Extract the (x, y) coordinate from the center of the cell holding the provided text.  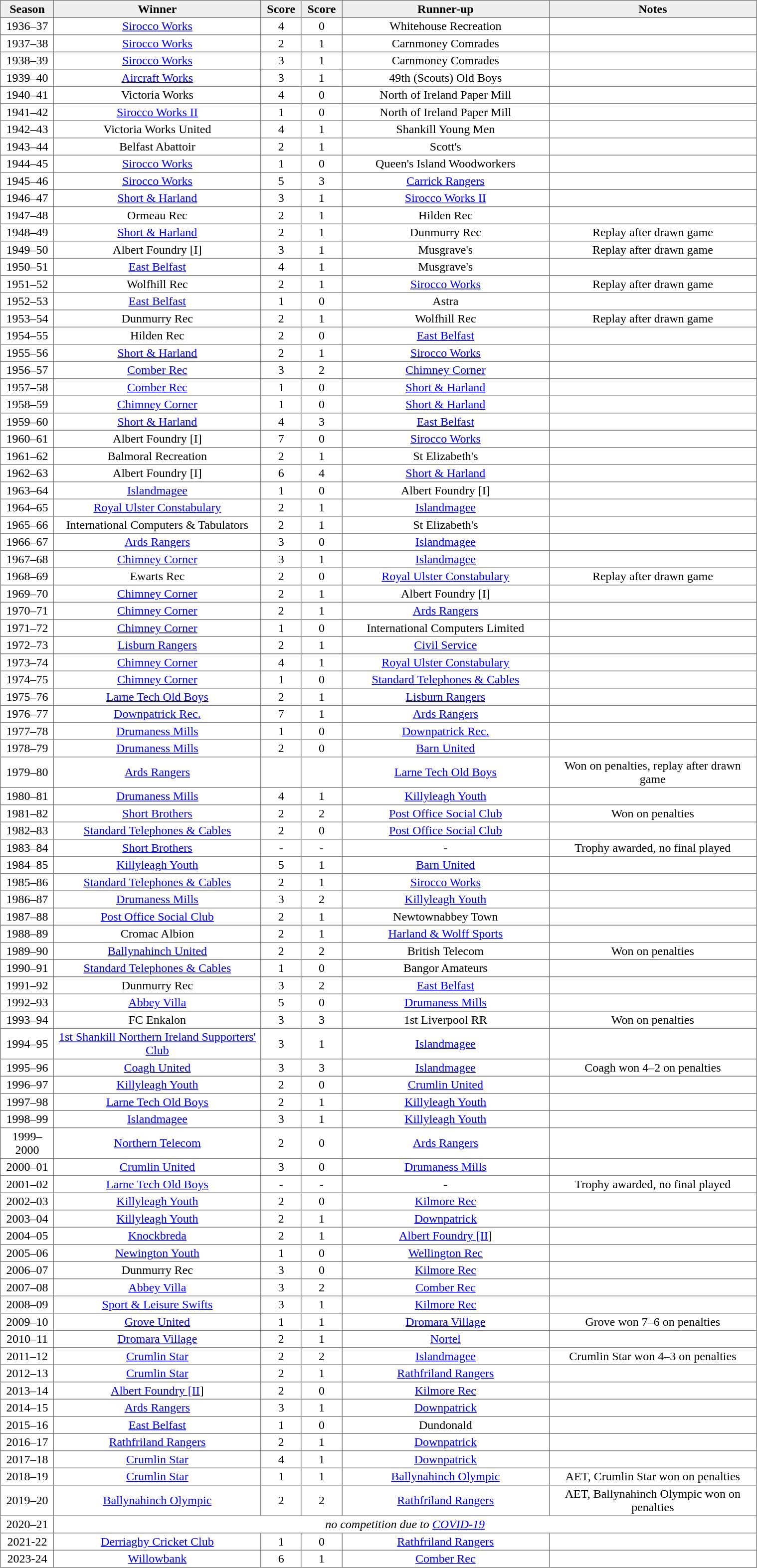
1979–80 (27, 773)
1996–97 (27, 1085)
1993–94 (27, 1020)
AET, Crumlin Star won on penalties (653, 1476)
Sport & Leisure Swifts (158, 1304)
1st Liverpool RR (446, 1020)
1946–47 (27, 198)
1966–67 (27, 542)
2000–01 (27, 1167)
Season (27, 9)
1984–85 (27, 865)
Whitehouse Recreation (446, 26)
2009–10 (27, 1322)
Queen's Island Woodworkers (446, 163)
2001–02 (27, 1184)
1988–89 (27, 934)
Balmoral Recreation (158, 456)
1972–73 (27, 645)
Ballynahinch United (158, 951)
Dundonald (446, 1425)
1962–63 (27, 473)
Knockbreda (158, 1236)
1958–59 (27, 404)
1992–93 (27, 1002)
1944–45 (27, 163)
1978–79 (27, 748)
British Telecom (446, 951)
Winner (158, 9)
1943–44 (27, 147)
Carrick Rangers (446, 181)
1957–58 (27, 387)
1964–65 (27, 507)
2016–17 (27, 1442)
1989–90 (27, 951)
2008–09 (27, 1304)
1956–57 (27, 370)
1941–42 (27, 112)
Willowbank (158, 1559)
1951–52 (27, 284)
Aircraft Works (158, 78)
1969–70 (27, 594)
1942–43 (27, 129)
2003–04 (27, 1219)
Grove United (158, 1322)
1976–77 (27, 714)
Coagh United (158, 1068)
1974–75 (27, 679)
International Computers & Tabulators (158, 525)
1960–61 (27, 439)
no competition due to COVID-19 (405, 1524)
2021-22 (27, 1542)
Newington Youth (158, 1253)
1938–39 (27, 60)
1936–37 (27, 26)
Newtownabbey Town (446, 917)
Ormeau Rec (158, 215)
Bangor Amateurs (446, 968)
1937–38 (27, 43)
2012–13 (27, 1373)
Victoria Works United (158, 129)
2011–12 (27, 1356)
2019–20 (27, 1501)
Ewarts Rec (158, 576)
1997–98 (27, 1102)
2013–14 (27, 1391)
49th (Scouts) Old Boys (446, 78)
Won on penalties, replay after drawn game (653, 773)
1995–96 (27, 1068)
Nortel (446, 1339)
1994–95 (27, 1044)
2005–06 (27, 1253)
1980–81 (27, 796)
1990–91 (27, 968)
1953–54 (27, 318)
1975–76 (27, 697)
Grove won 7–6 on penalties (653, 1322)
Notes (653, 9)
1985–86 (27, 882)
1986–87 (27, 899)
1965–66 (27, 525)
1999–2000 (27, 1143)
AET, Ballynahinch Olympic won on penalties (653, 1501)
Shankill Young Men (446, 129)
1st Shankill Northern Ireland Supporters' Club (158, 1044)
1977–78 (27, 731)
1952–53 (27, 301)
Cromac Albion (158, 934)
International Computers Limited (446, 628)
2007–08 (27, 1287)
1971–72 (27, 628)
1983–84 (27, 848)
2010–11 (27, 1339)
1981–82 (27, 813)
1939–40 (27, 78)
Coagh won 4–2 on penalties (653, 1068)
2023-24 (27, 1559)
1967–68 (27, 559)
1948–49 (27, 232)
1949–50 (27, 250)
1954–55 (27, 335)
2006–07 (27, 1270)
1970–71 (27, 611)
2018–19 (27, 1476)
Wellington Rec (446, 1253)
1973–74 (27, 662)
Northern Telecom (158, 1143)
Crumlin Star won 4–3 on penalties (653, 1356)
FC Enkalon (158, 1020)
2020–21 (27, 1524)
Belfast Abattoir (158, 147)
1950–51 (27, 267)
1963–64 (27, 490)
2004–05 (27, 1236)
Runner-up (446, 9)
Victoria Works (158, 95)
2014–15 (27, 1408)
2017–18 (27, 1459)
Derriaghy Cricket Club (158, 1542)
1968–69 (27, 576)
Civil Service (446, 645)
1940–41 (27, 95)
1959–60 (27, 422)
2015–16 (27, 1425)
1955–56 (27, 353)
1982–83 (27, 830)
Harland & Wolff Sports (446, 934)
Scott's (446, 147)
1961–62 (27, 456)
1945–46 (27, 181)
1991–92 (27, 985)
1987–88 (27, 917)
1947–48 (27, 215)
Astra (446, 301)
1998–99 (27, 1119)
2002–03 (27, 1201)
